Pinpoint the cell where the given text exists, returning its (x, y) midpoint coordinate. 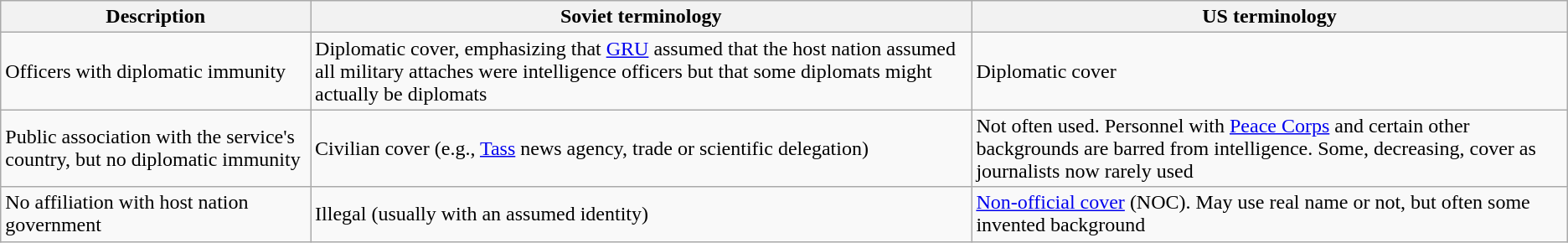
Officers with diplomatic immunity (156, 71)
Civilian cover (e.g., Tass news agency, trade or scientific delegation) (642, 148)
Description (156, 17)
Non-official cover (NOC). May use real name or not, but often some invented background (1270, 215)
US terminology (1270, 17)
Illegal (usually with an assumed identity) (642, 215)
Diplomatic cover (1270, 71)
Soviet terminology (642, 17)
No affiliation with host nation government (156, 215)
Public association with the service's country, but no diplomatic immunity (156, 148)
